Extract the [x, y] coordinate from the center of the cell holding the provided text.  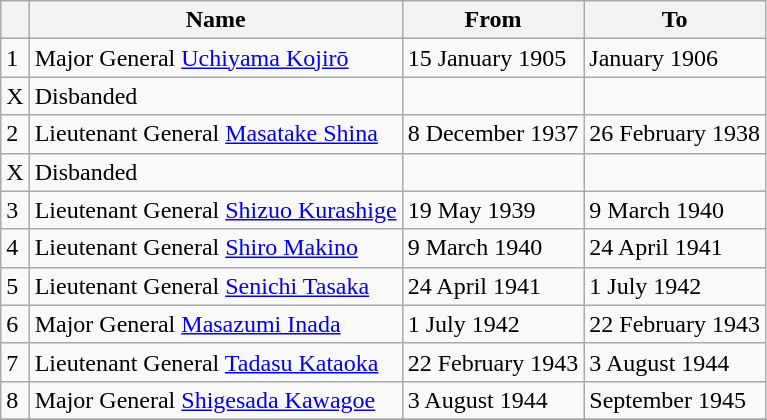
2 [15, 134]
Major General Uchiyama Kojirō [216, 58]
From [493, 20]
Lieutenant General Shiro Makino [216, 248]
5 [15, 286]
26 February 1938 [675, 134]
To [675, 20]
6 [15, 324]
January 1906 [675, 58]
8 [15, 400]
Major General Masazumi Inada [216, 324]
Major General Shigesada Kawagoe [216, 400]
Lieutenant General Senichi Tasaka [216, 286]
Lieutenant General Masatake Shina [216, 134]
8 December 1937 [493, 134]
7 [15, 362]
Lieutenant General Tadasu Kataoka [216, 362]
19 May 1939 [493, 210]
September 1945 [675, 400]
Name [216, 20]
15 January 1905 [493, 58]
Lieutenant General Shizuo Kurashige [216, 210]
4 [15, 248]
3 [15, 210]
1 [15, 58]
